Pinpoint the cell where the given text exists, returning its (X, Y) midpoint coordinate. 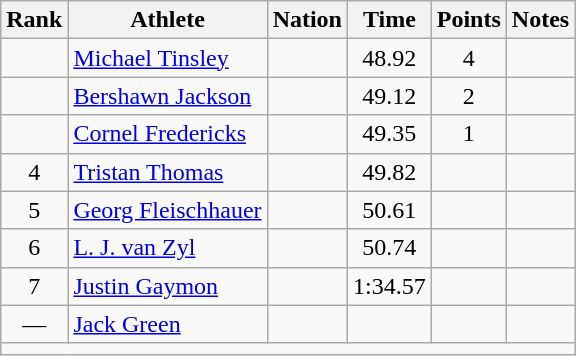
1 (468, 134)
Michael Tinsley (168, 58)
2 (468, 96)
Tristan Thomas (168, 172)
49.12 (390, 96)
Nation (307, 20)
49.82 (390, 172)
50.61 (390, 210)
Time (390, 20)
7 (34, 286)
5 (34, 210)
Bershawn Jackson (168, 96)
1:34.57 (390, 286)
6 (34, 248)
Athlete (168, 20)
Rank (34, 20)
50.74 (390, 248)
— (34, 324)
Cornel Fredericks (168, 134)
49.35 (390, 134)
Justin Gaymon (168, 286)
48.92 (390, 58)
Points (468, 20)
Georg Fleischhauer (168, 210)
Jack Green (168, 324)
L. J. van Zyl (168, 248)
Notes (540, 20)
